Return the [X, Y] coordinate for the center point of the cell that contains the specified text.  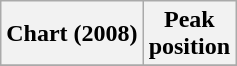
Chart (2008) [72, 34]
Peakposition [189, 34]
